Detect which cell encompasses the target text, then output its (X, Y) center coordinate. 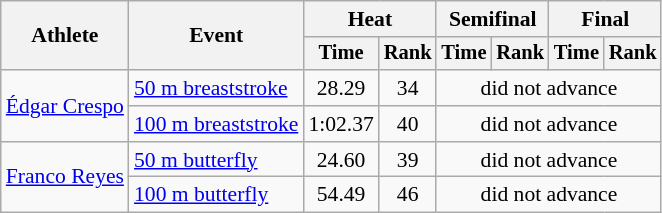
100 m breaststroke (216, 124)
50 m butterfly (216, 160)
Athlete (65, 36)
40 (408, 124)
Édgar Crespo (65, 106)
34 (408, 88)
28.29 (340, 88)
Heat (370, 19)
Final (605, 19)
Franco Reyes (65, 178)
1:02.37 (340, 124)
54.49 (340, 195)
Event (216, 36)
Semifinal (492, 19)
24.60 (340, 160)
100 m butterfly (216, 195)
46 (408, 195)
50 m breaststroke (216, 88)
39 (408, 160)
